Scan for the cell matching the given text and deliver its [x, y] coordinate at center. 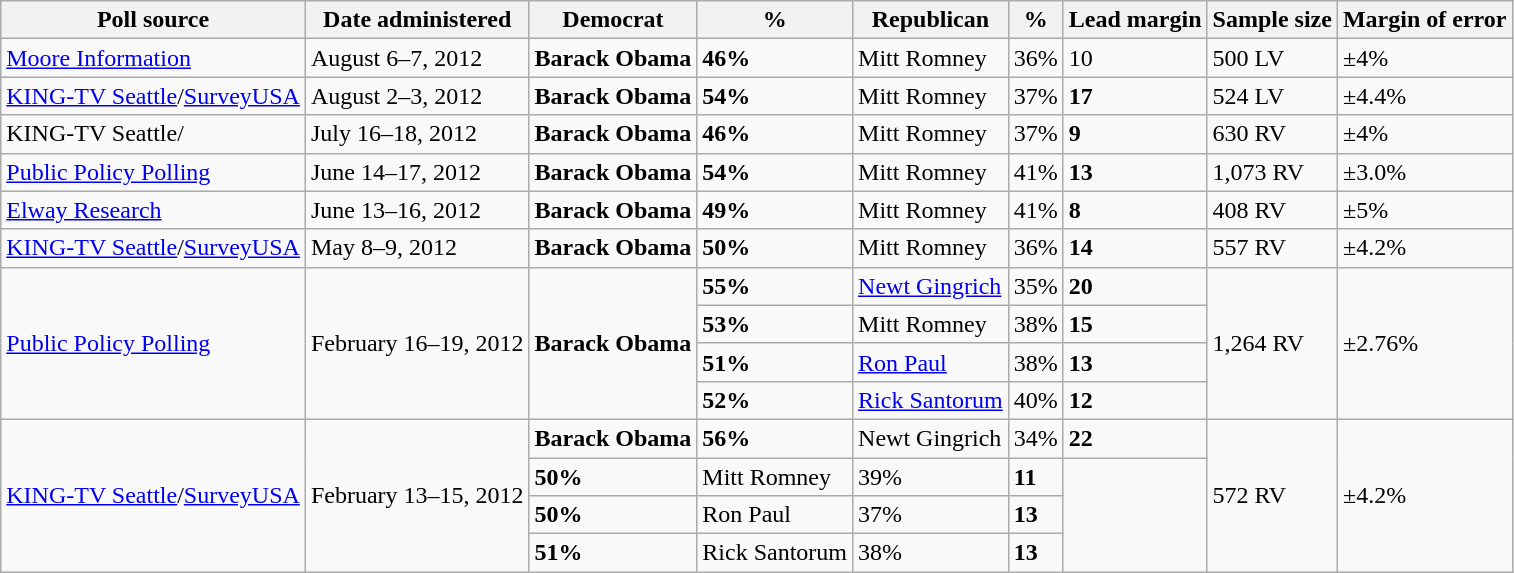
15 [1135, 324]
July 16–18, 2012 [417, 134]
1,264 RV [1272, 343]
557 RV [1272, 248]
10 [1135, 58]
9 [1135, 134]
8 [1135, 210]
Poll source [154, 20]
±4.4% [1424, 96]
Sample size [1272, 20]
Republican [931, 20]
53% [775, 324]
KING-TV Seattle/ [154, 134]
22 [1135, 438]
June 13–16, 2012 [417, 210]
34% [1036, 438]
408 RV [1272, 210]
Moore Information [154, 58]
52% [775, 400]
Margin of error [1424, 20]
February 16–19, 2012 [417, 343]
±5% [1424, 210]
August 2–3, 2012 [417, 96]
±2.76% [1424, 343]
39% [931, 477]
±3.0% [1424, 172]
14 [1135, 248]
12 [1135, 400]
11 [1036, 477]
40% [1036, 400]
572 RV [1272, 495]
500 LV [1272, 58]
35% [1036, 286]
June 14–17, 2012 [417, 172]
49% [775, 210]
56% [775, 438]
17 [1135, 96]
May 8–9, 2012 [417, 248]
Date administered [417, 20]
1,073 RV [1272, 172]
55% [775, 286]
630 RV [1272, 134]
February 13–15, 2012 [417, 495]
20 [1135, 286]
August 6–7, 2012 [417, 58]
Elway Research [154, 210]
524 LV [1272, 96]
Democrat [613, 20]
Lead margin [1135, 20]
